Search for the cell housing the specified text and yield its (X, Y) center coordinate. 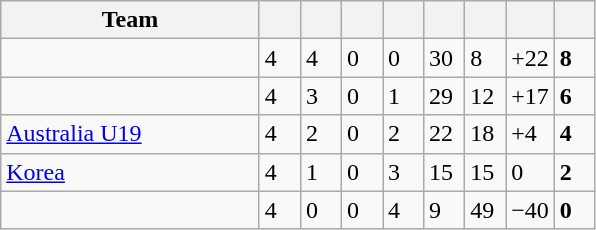
+22 (530, 58)
12 (486, 96)
9 (444, 210)
Korea (130, 172)
18 (486, 134)
+17 (530, 96)
29 (444, 96)
6 (574, 96)
Team (130, 20)
Australia U19 (130, 134)
49 (486, 210)
30 (444, 58)
−40 (530, 210)
+4 (530, 134)
22 (444, 134)
